Identify which cell holds the provided text, then report its [X, Y] central coordinate. 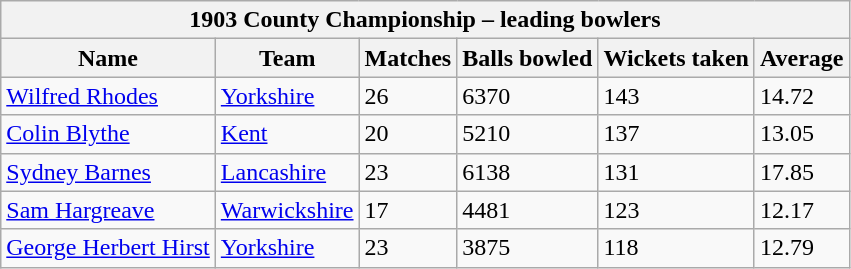
Wilfred Rhodes [108, 96]
Balls bowled [528, 58]
6138 [528, 172]
Lancashire [287, 172]
137 [676, 134]
Warwickshire [287, 210]
Average [802, 58]
3875 [528, 248]
6370 [528, 96]
17.85 [802, 172]
Wickets taken [676, 58]
143 [676, 96]
13.05 [802, 134]
Sydney Barnes [108, 172]
5210 [528, 134]
Colin Blythe [108, 134]
Sam Hargreave [108, 210]
12.17 [802, 210]
Kent [287, 134]
118 [676, 248]
17 [408, 210]
131 [676, 172]
14.72 [802, 96]
20 [408, 134]
Matches [408, 58]
George Herbert Hirst [108, 248]
Name [108, 58]
12.79 [802, 248]
4481 [528, 210]
1903 County Championship – leading bowlers [425, 20]
123 [676, 210]
26 [408, 96]
Team [287, 58]
